Search for the cell housing the specified text and yield its [X, Y] center coordinate. 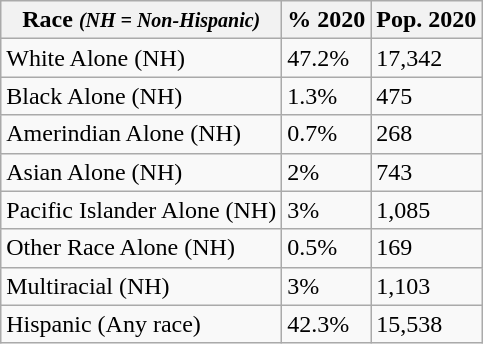
1,085 [426, 210]
1,103 [426, 286]
Hispanic (Any race) [142, 324]
15,538 [426, 324]
17,342 [426, 58]
268 [426, 134]
42.3% [326, 324]
Black Alone (NH) [142, 96]
475 [426, 96]
2% [326, 172]
White Alone (NH) [142, 58]
0.5% [326, 248]
% 2020 [326, 20]
Amerindian Alone (NH) [142, 134]
169 [426, 248]
1.3% [326, 96]
0.7% [326, 134]
Race (NH = Non-Hispanic) [142, 20]
47.2% [326, 58]
Pop. 2020 [426, 20]
Other Race Alone (NH) [142, 248]
Multiracial (NH) [142, 286]
Pacific Islander Alone (NH) [142, 210]
743 [426, 172]
Asian Alone (NH) [142, 172]
